Provide the (x, y) coordinate of the cell's center where the given text is located.  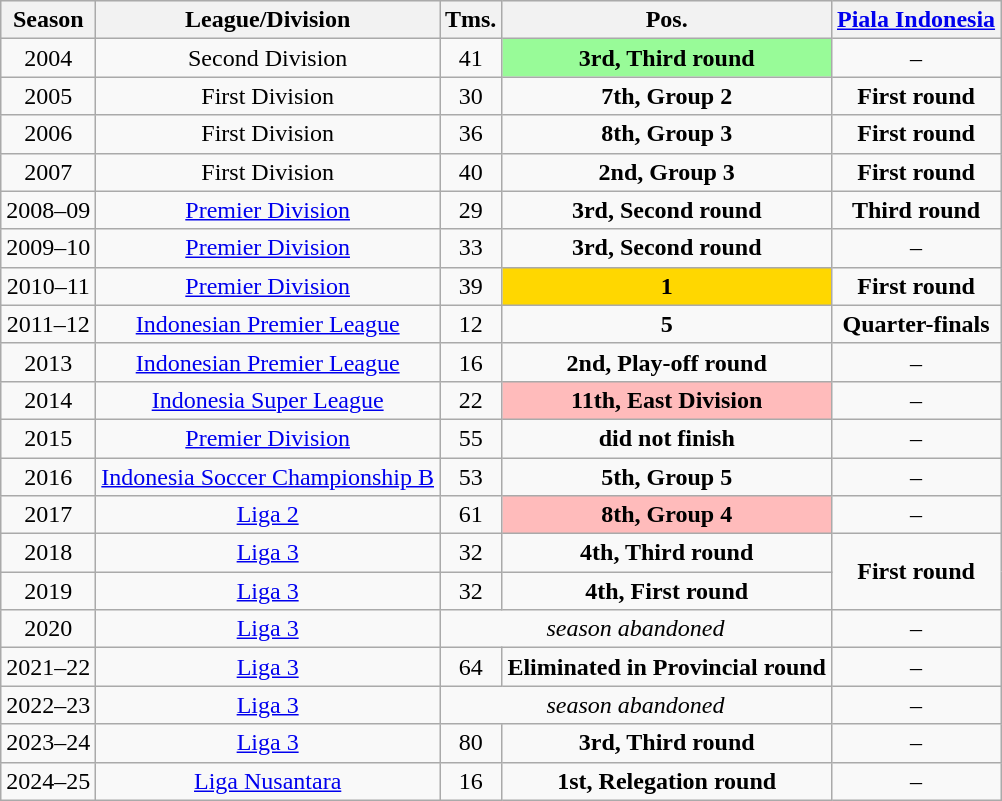
30 (471, 96)
36 (471, 134)
2nd, Group 3 (667, 172)
2023–24 (48, 743)
2007 (48, 172)
4th, Third round (667, 553)
2009–10 (48, 248)
Season (48, 20)
8th, Group 3 (667, 134)
2015 (48, 438)
Eliminated in Provincial round (667, 667)
2006 (48, 134)
2019 (48, 591)
Piala Indonesia (916, 20)
12 (471, 324)
2024–25 (48, 781)
Indonesia Super League (268, 400)
40 (471, 172)
8th, Group 4 (667, 515)
did not finish (667, 438)
5 (667, 324)
2013 (48, 362)
Pos. (667, 20)
Second Division (268, 58)
2016 (48, 477)
League/Division (268, 20)
41 (471, 58)
39 (471, 286)
33 (471, 248)
55 (471, 438)
2004 (48, 58)
1st, Relegation round (667, 781)
7th, Group 2 (667, 96)
4th, First round (667, 591)
22 (471, 400)
53 (471, 477)
2nd, Play-off round (667, 362)
2017 (48, 515)
Tms. (471, 20)
Quarter-finals (916, 324)
2011–12 (48, 324)
2018 (48, 553)
2010–11 (48, 286)
2020 (48, 629)
29 (471, 210)
1 (667, 286)
Indonesia Soccer Championship B (268, 477)
64 (471, 667)
2014 (48, 400)
2008–09 (48, 210)
2021–22 (48, 667)
11th, East Division (667, 400)
61 (471, 515)
Third round (916, 210)
2022–23 (48, 705)
Liga 2 (268, 515)
2005 (48, 96)
5th, Group 5 (667, 477)
Liga Nusantara (268, 781)
80 (471, 743)
